Find where the given text appears and provide that cell's center as [x, y] coordinate. 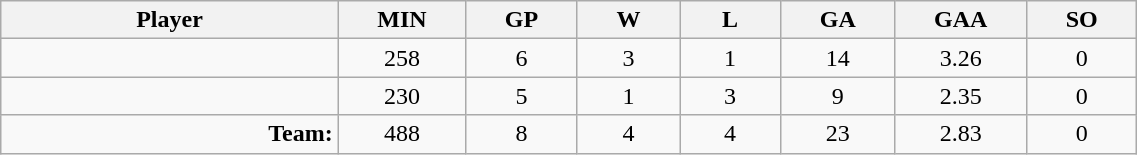
2.35 [961, 96]
5 [522, 96]
GAA [961, 20]
14 [838, 58]
8 [522, 134]
258 [402, 58]
230 [402, 96]
6 [522, 58]
GP [522, 20]
W [628, 20]
Player [170, 20]
GA [838, 20]
MIN [402, 20]
23 [838, 134]
L [730, 20]
9 [838, 96]
SO [1081, 20]
2.83 [961, 134]
3.26 [961, 58]
488 [402, 134]
Team: [170, 134]
